Detect which cell encompasses the target text, then output its (x, y) center coordinate. 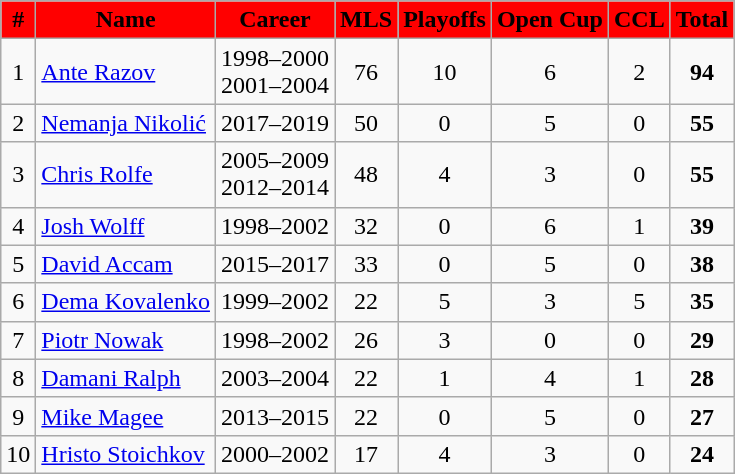
Total (702, 20)
Nemanja Nikolić (126, 123)
Chris Rolfe (126, 174)
Josh Wolff (126, 226)
Ante Razov (126, 72)
27 (702, 416)
33 (366, 264)
Piotr Nowak (126, 340)
# (18, 20)
26 (366, 340)
Name (126, 20)
Playoffs (445, 20)
76 (366, 72)
38 (702, 264)
2005–20092012–2014 (274, 174)
9 (18, 416)
2013–2015 (274, 416)
32 (366, 226)
17 (366, 454)
Damani Ralph (126, 378)
1999–2002 (274, 302)
2000–2002 (274, 454)
MLS (366, 20)
50 (366, 123)
Open Cup (550, 20)
2003–2004 (274, 378)
Hristo Stoichkov (126, 454)
1998–20002001–2004 (274, 72)
Dema Kovalenko (126, 302)
48 (366, 174)
35 (702, 302)
Career (274, 20)
94 (702, 72)
CCL (639, 20)
2015–2017 (274, 264)
2017–2019 (274, 123)
David Accam (126, 264)
28 (702, 378)
29 (702, 340)
8 (18, 378)
39 (702, 226)
24 (702, 454)
Mike Magee (126, 416)
7 (18, 340)
